Find where the given text appears and provide that cell's center as [x, y] coordinate. 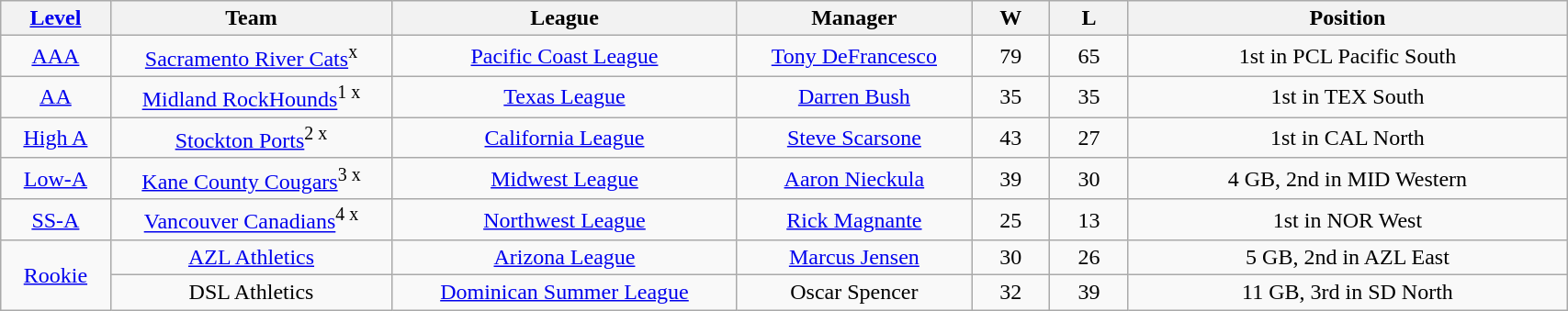
Pacific Coast League [564, 57]
Sacramento River Catsx [252, 57]
Kane County Cougars3 x [252, 178]
Midland RockHounds1 x [252, 97]
Oscar Spencer [854, 293]
W [1010, 18]
1st in NOR West [1347, 220]
4 GB, 2nd in MID Western [1347, 178]
32 [1010, 293]
California League [564, 138]
1st in CAL North [1347, 138]
Arizona League [564, 258]
Low-A [55, 178]
DSL Athletics [252, 293]
AZL Athletics [252, 258]
26 [1089, 258]
Position [1347, 18]
Rick Magnante [854, 220]
79 [1010, 57]
Steve Scarsone [854, 138]
Dominican Summer League [564, 293]
43 [1010, 138]
Level [55, 18]
AA [55, 97]
11 GB, 3rd in SD North [1347, 293]
Stockton Ports2 x [252, 138]
1st in PCL Pacific South [1347, 57]
SS-A [55, 220]
Aaron Nieckula [854, 178]
Rookie [55, 275]
Texas League [564, 97]
25 [1010, 220]
Northwest League [564, 220]
L [1089, 18]
Manager [854, 18]
League [564, 18]
Vancouver Canadians4 x [252, 220]
65 [1089, 57]
Tony DeFrancesco [854, 57]
Team [252, 18]
Darren Bush [854, 97]
5 GB, 2nd in AZL East [1347, 258]
AAA [55, 57]
1st in TEX South [1347, 97]
High A [55, 138]
27 [1089, 138]
Marcus Jensen [854, 258]
13 [1089, 220]
Midwest League [564, 178]
